Find where the given text appears and provide that cell's center as [x, y] coordinate. 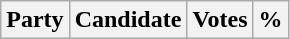
Votes [220, 20]
% [270, 20]
Candidate [128, 20]
Party [35, 20]
